Capture the cell that displays the provided text and extract its (x, y) central coordinate. 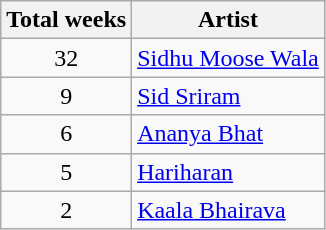
Sid Sriram (228, 96)
6 (66, 134)
2 (66, 210)
Hariharan (228, 172)
Total weeks (66, 20)
Kaala Bhairava (228, 210)
9 (66, 96)
5 (66, 172)
32 (66, 58)
Artist (228, 20)
Ananya Bhat (228, 134)
Sidhu Moose Wala (228, 58)
